Scan for the cell matching the given text and deliver its [x, y] coordinate at center. 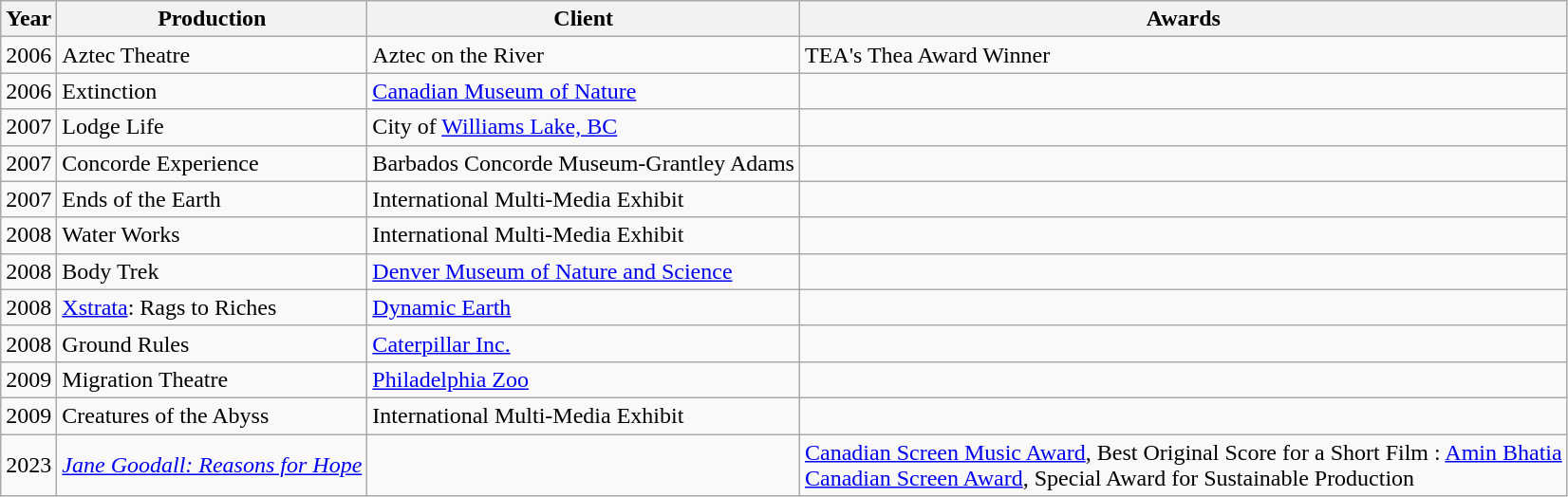
Awards [1183, 19]
City of Williams Lake, BC [584, 127]
Ground Rules [213, 343]
Caterpillar Inc. [584, 343]
Concorde Experience [213, 163]
Production [213, 19]
Lodge Life [213, 127]
Extinction [213, 91]
Migration Theatre [213, 379]
Xstrata: Rags to Riches [213, 307]
Jane Goodall: Reasons for Hope [213, 465]
Ends of the Earth [213, 199]
Denver Museum of Nature and Science [584, 271]
Dynamic Earth [584, 307]
Client [584, 19]
Canadian Museum of Nature [584, 91]
Creatures of the Abyss [213, 415]
2023 [28, 465]
Barbados Concorde Museum-Grantley Adams [584, 163]
Aztec on the River [584, 55]
Canadian Screen Music Award, Best Original Score for a Short Film : Amin BhatiaCanadian Screen Award, Special Award for Sustainable Production [1183, 465]
Body Trek [213, 271]
Aztec Theatre [213, 55]
Year [28, 19]
Water Works [213, 235]
TEA's Thea Award Winner [1183, 55]
Philadelphia Zoo [584, 379]
